Locate the cell with the specified text and output its [x, y] center coordinate. 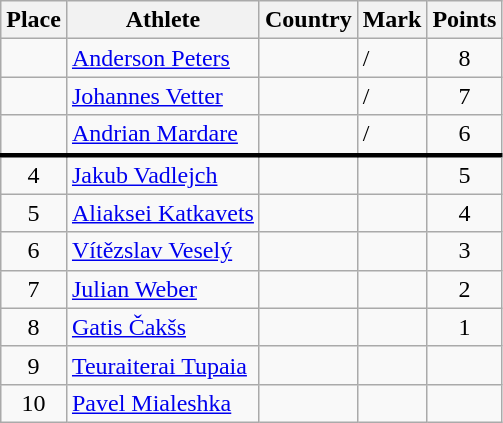
Points [464, 20]
Anderson Peters [162, 58]
Aliaksei Katkavets [162, 213]
Teuraiterai Tupaia [162, 365]
Andrian Mardare [162, 135]
10 [34, 403]
Mark [392, 20]
Julian Weber [162, 289]
Place [34, 20]
9 [34, 365]
Johannes Vetter [162, 96]
Jakub Vadlejch [162, 174]
Gatis Čakšs [162, 327]
Country [308, 20]
Vítězslav Veselý [162, 251]
Pavel Mialeshka [162, 403]
Athlete [162, 20]
1 [464, 327]
2 [464, 289]
3 [464, 251]
